Determine the (X, Y) coordinate at the center of the cell enclosing the given text.  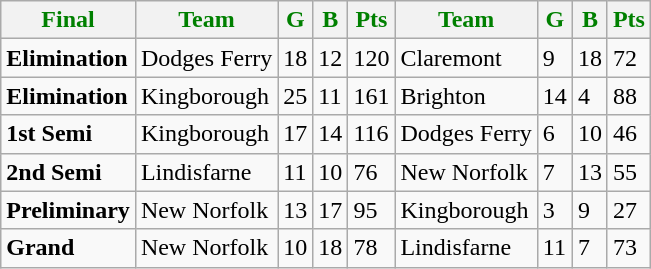
72 (628, 58)
73 (628, 248)
Brighton (466, 96)
3 (554, 210)
88 (628, 96)
4 (590, 96)
Grand (68, 248)
Final (68, 20)
25 (296, 96)
161 (372, 96)
1st Semi (68, 134)
78 (372, 248)
116 (372, 134)
2nd Semi (68, 172)
Preliminary (68, 210)
Claremont (466, 58)
27 (628, 210)
95 (372, 210)
120 (372, 58)
46 (628, 134)
12 (330, 58)
76 (372, 172)
6 (554, 134)
55 (628, 172)
